Detect which cell encompasses the target text, then output its (X, Y) center coordinate. 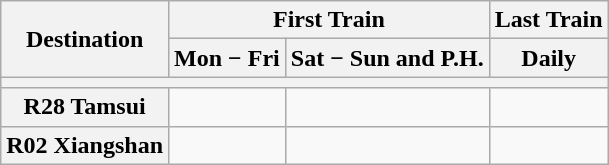
First Train (330, 20)
Mon − Fri (228, 58)
R02 Xiangshan (85, 145)
Daily (548, 58)
Destination (85, 39)
R28 Tamsui (85, 107)
Sat − Sun and P.H. (387, 58)
Last Train (548, 20)
